From the cell containing the given text, extract its center point as (x, y) coordinate. 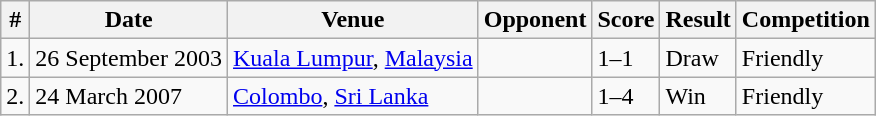
2. (16, 96)
26 September 2003 (129, 58)
Draw (698, 58)
Kuala Lumpur, Malaysia (354, 58)
# (16, 20)
Win (698, 96)
Venue (354, 20)
Opponent (535, 20)
1–1 (626, 58)
Result (698, 20)
1. (16, 58)
Date (129, 20)
Colombo, Sri Lanka (354, 96)
1–4 (626, 96)
Competition (806, 20)
Score (626, 20)
24 March 2007 (129, 96)
